Find where the given text appears and provide that cell's center as [X, Y] coordinate. 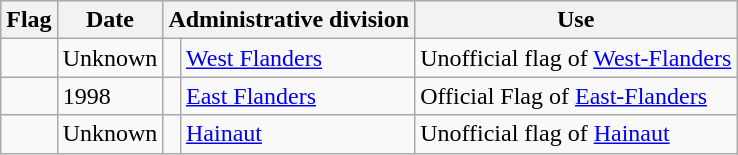
1998 [110, 96]
Date [110, 20]
Unofficial flag of West-Flanders [576, 58]
Hainaut [297, 134]
Administrative division [289, 20]
West Flanders [297, 58]
Unofficial flag of Hainaut [576, 134]
Flag [29, 20]
East Flanders [297, 96]
Official Flag of East-Flanders [576, 96]
Use [576, 20]
